Search for the cell housing the specified text and yield its [X, Y] center coordinate. 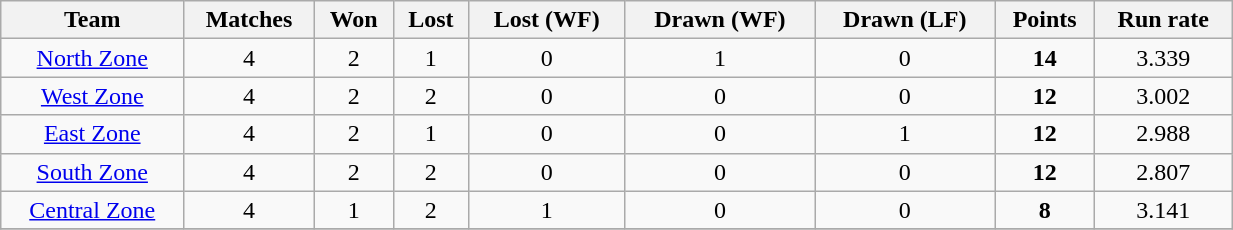
Run rate [1164, 20]
2.988 [1164, 134]
Points [1045, 20]
Team [92, 20]
14 [1045, 58]
Drawn (WF) [720, 20]
Won [354, 20]
Central Zone [92, 210]
Lost [430, 20]
Lost (WF) [547, 20]
8 [1045, 210]
Matches [249, 20]
East Zone [92, 134]
Drawn (LF) [905, 20]
3.141 [1164, 210]
North Zone [92, 58]
3.339 [1164, 58]
South Zone [92, 172]
3.002 [1164, 96]
West Zone [92, 96]
2.807 [1164, 172]
